Scan for the cell matching the given text and deliver its (x, y) coordinate at center. 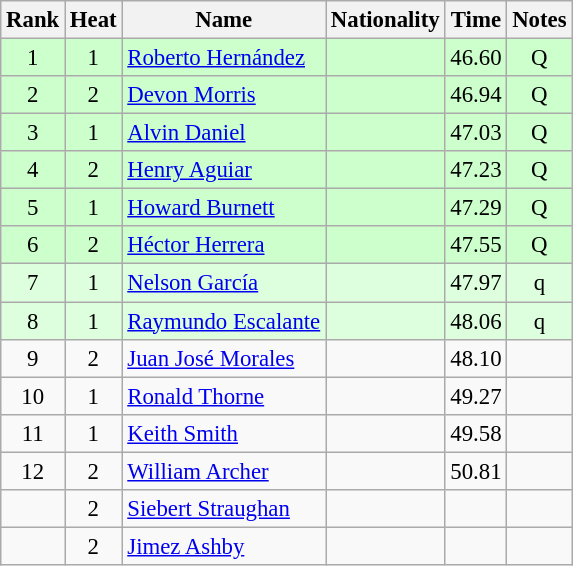
Juan José Morales (224, 358)
47.03 (476, 133)
Time (476, 20)
Ronald Thorne (224, 396)
3 (33, 133)
William Archer (224, 471)
48.10 (476, 358)
46.60 (476, 58)
49.27 (476, 396)
Nationality (386, 20)
9 (33, 358)
50.81 (476, 471)
Siebert Straughan (224, 509)
47.97 (476, 283)
46.94 (476, 95)
47.23 (476, 170)
Nelson García (224, 283)
Howard Burnett (224, 208)
Rank (33, 20)
Notes (540, 20)
11 (33, 433)
47.29 (476, 208)
Raymundo Escalante (224, 321)
Henry Aguiar (224, 170)
8 (33, 321)
Héctor Herrera (224, 245)
4 (33, 170)
5 (33, 208)
12 (33, 471)
Devon Morris (224, 95)
49.58 (476, 433)
Jimez Ashby (224, 546)
Heat (94, 20)
7 (33, 283)
Roberto Hernández (224, 58)
Name (224, 20)
Alvin Daniel (224, 133)
47.55 (476, 245)
Keith Smith (224, 433)
6 (33, 245)
48.06 (476, 321)
10 (33, 396)
